Extract the (X, Y) coordinate from the center of the cell holding the provided text.  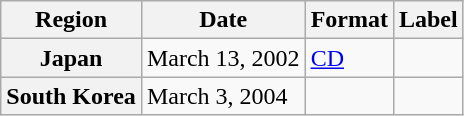
Format (349, 20)
March 3, 2004 (223, 96)
South Korea (72, 96)
Region (72, 20)
Japan (72, 58)
March 13, 2002 (223, 58)
Date (223, 20)
Label (428, 20)
CD (349, 58)
